Identify which cell holds the provided text, then report its (X, Y) central coordinate. 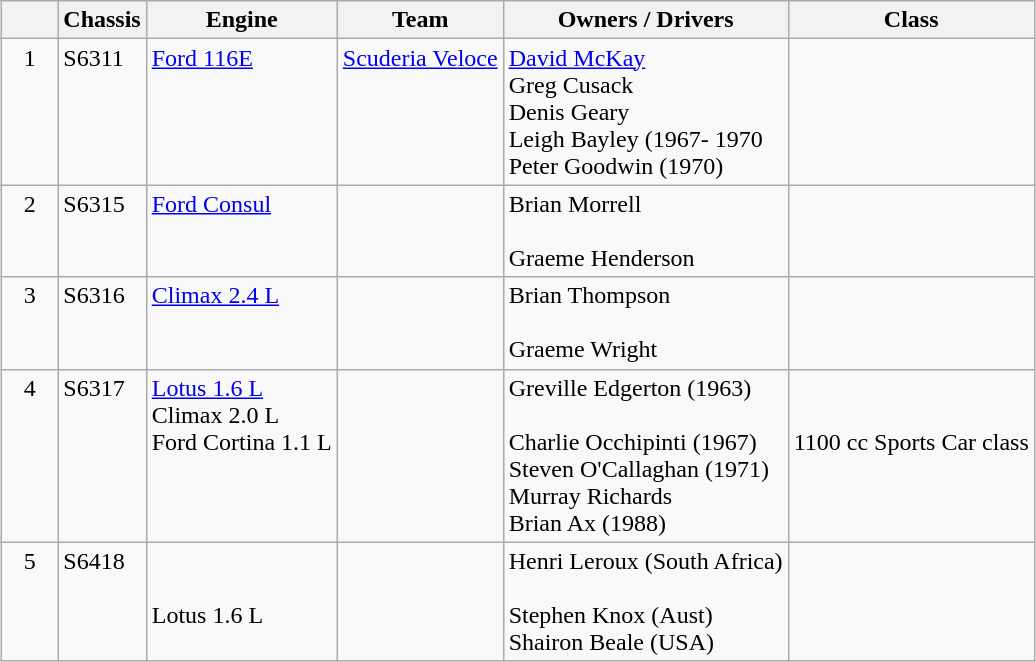
S6317 (102, 456)
Greville Edgerton (1963) Charlie Occhipinti (1967) Steven O'Callaghan (1971) Murray Richards Brian Ax (1988) (646, 456)
S6315 (102, 231)
David McKay Greg CusackDenis GearyLeigh Bayley (1967- 1970Peter Goodwin (1970) (646, 112)
Ford Consul (242, 231)
4 (30, 456)
Lotus 1.6 L Climax 2.0 L Ford Cortina 1.1 L (242, 456)
Lotus 1.6 L (242, 602)
Ford 116E (242, 112)
S6418 (102, 602)
3 (30, 323)
1 (30, 112)
1100 cc Sports Car class (911, 456)
S6311 (102, 112)
2 (30, 231)
Team (420, 20)
Engine (242, 20)
Climax 2.4 L (242, 323)
Owners / Drivers (646, 20)
Class (911, 20)
Brian Thompson Graeme Wright (646, 323)
Brian Morrell Graeme Henderson (646, 231)
S6316 (102, 323)
Chassis (102, 20)
Henri Leroux (South Africa)Stephen Knox (Aust)Shairon Beale (USA) (646, 602)
Scuderia Veloce (420, 112)
5 (30, 602)
